Determine the (X, Y) coordinate at the center of the cell enclosing the given text.  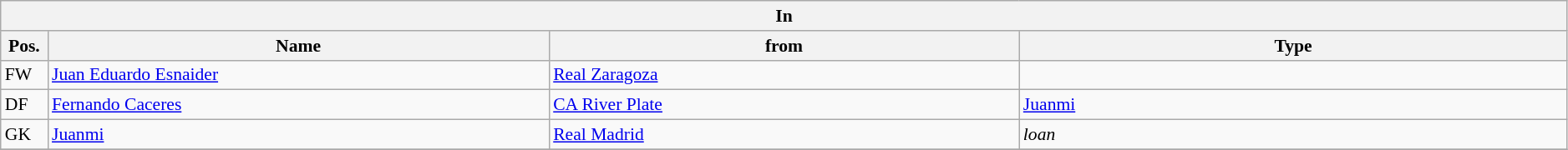
Real Madrid (784, 135)
from (784, 46)
Name (298, 46)
loan (1293, 135)
Fernando Caceres (298, 105)
FW (24, 75)
Pos. (24, 46)
In (784, 16)
DF (24, 105)
GK (24, 135)
Juan Eduardo Esnaider (298, 75)
CA River Plate (784, 105)
Type (1293, 46)
Real Zaragoza (784, 75)
